Identify which cell holds the provided text, then report its [x, y] central coordinate. 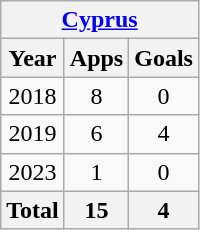
15 [96, 210]
Apps [96, 58]
Year [33, 58]
2019 [33, 134]
2018 [33, 96]
6 [96, 134]
Total [33, 210]
Cyprus [100, 20]
2023 [33, 172]
Goals [164, 58]
8 [96, 96]
1 [96, 172]
